Search for the cell housing the specified text and yield its [x, y] center coordinate. 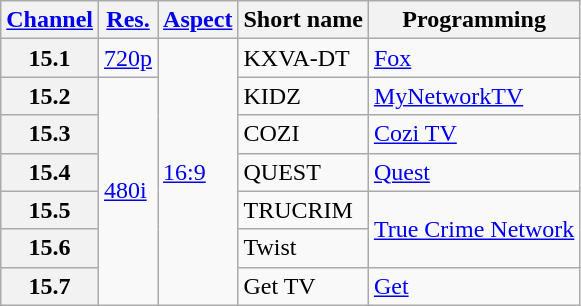
15.3 [50, 134]
Cozi TV [474, 134]
KIDZ [303, 96]
QUEST [303, 172]
Fox [474, 58]
Short name [303, 20]
15.2 [50, 96]
True Crime Network [474, 229]
Channel [50, 20]
15.6 [50, 248]
480i [128, 191]
MyNetworkTV [474, 96]
15.4 [50, 172]
Get TV [303, 286]
15.7 [50, 286]
Get [474, 286]
COZI [303, 134]
Programming [474, 20]
15.1 [50, 58]
Quest [474, 172]
Res. [128, 20]
Twist [303, 248]
Aspect [198, 20]
16:9 [198, 172]
KXVA-DT [303, 58]
TRUCRIM [303, 210]
15.5 [50, 210]
720p [128, 58]
